From the cell containing the given text, extract its center point as (x, y) coordinate. 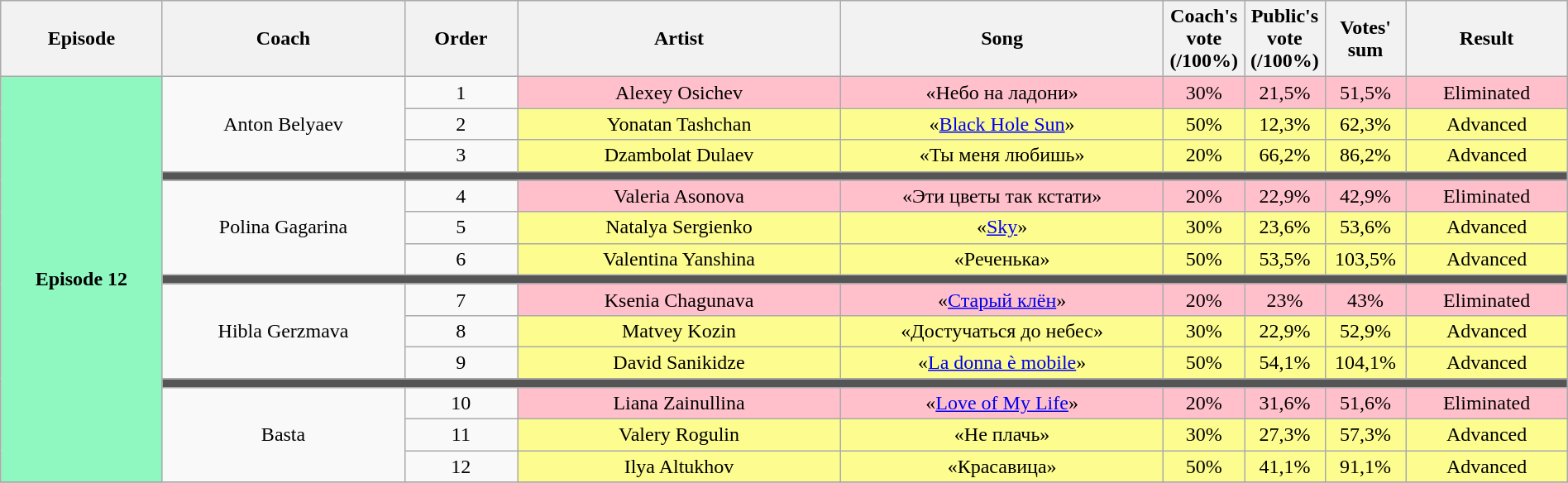
43% (1365, 299)
Artist (680, 39)
66,2% (1285, 155)
«Эти цветы так кстати» (1002, 196)
7 (461, 299)
41,1% (1285, 466)
53,6% (1365, 227)
54,1% (1285, 362)
Alexey Osichev (680, 93)
9 (461, 362)
4 (461, 196)
Liana Zainullina (680, 404)
10 (461, 404)
8 (461, 331)
31,6% (1285, 404)
57,3% (1365, 435)
Episode 12 (81, 280)
Hibla Gerzmava (283, 331)
2 (461, 124)
Ilya Altukhov (680, 466)
53,5% (1285, 259)
Episode (81, 39)
103,5% (1365, 259)
Matvey Kozin (680, 331)
1 (461, 93)
51,5% (1365, 93)
52,9% (1365, 331)
«Старый клён» (1002, 299)
«Не плачь» (1002, 435)
6 (461, 259)
3 (461, 155)
«Небо на ладони» (1002, 93)
Valeria Asonova (680, 196)
23% (1285, 299)
«Красавица» (1002, 466)
12 (461, 466)
Valentina Yanshina (680, 259)
Ksenia Chagunava (680, 299)
104,1% (1365, 362)
42,9% (1365, 196)
21,5% (1285, 93)
Order (461, 39)
Valery Rogulin (680, 435)
Votes' sum (1365, 39)
«Ты меня любишь» (1002, 155)
12,3% (1285, 124)
11 (461, 435)
Yonatan Tashchan (680, 124)
«Достучаться до небес» (1002, 331)
Coach's vote (/100%) (1204, 39)
Basta (283, 435)
«Black Hole Sun» (1002, 124)
«Sky» (1002, 227)
Public's vote (/100%) (1285, 39)
23,6% (1285, 227)
86,2% (1365, 155)
5 (461, 227)
«La donna è mobile» (1002, 362)
Dzambolat Dulaev (680, 155)
David Sanikidze (680, 362)
«Реченька» (1002, 259)
27,3% (1285, 435)
62,3% (1365, 124)
«Love of My Life» (1002, 404)
Coach (283, 39)
91,1% (1365, 466)
Anton Belyaev (283, 124)
51,6% (1365, 404)
Song (1002, 39)
Natalya Sergienko (680, 227)
Polina Gagarina (283, 227)
Result (1487, 39)
